Capture the cell that displays the provided text and extract its [x, y] central coordinate. 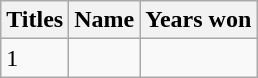
1 [35, 58]
Name [104, 20]
Years won [198, 20]
Titles [35, 20]
